Scan for the cell matching the given text and deliver its (X, Y) coordinate at center. 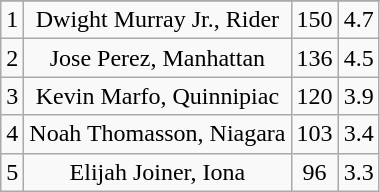
3.3 (358, 172)
103 (314, 134)
Dwight Murray Jr., Rider (158, 20)
3 (12, 96)
Kevin Marfo, Quinnipiac (158, 96)
Elijah Joiner, Iona (158, 172)
96 (314, 172)
1 (12, 20)
Noah Thomasson, Niagara (158, 134)
4.7 (358, 20)
120 (314, 96)
4 (12, 134)
4.5 (358, 58)
5 (12, 172)
3.9 (358, 96)
136 (314, 58)
Jose Perez, Manhattan (158, 58)
2 (12, 58)
3.4 (358, 134)
150 (314, 20)
